Return the [X, Y] coordinate for the center point of the cell that contains the specified text.  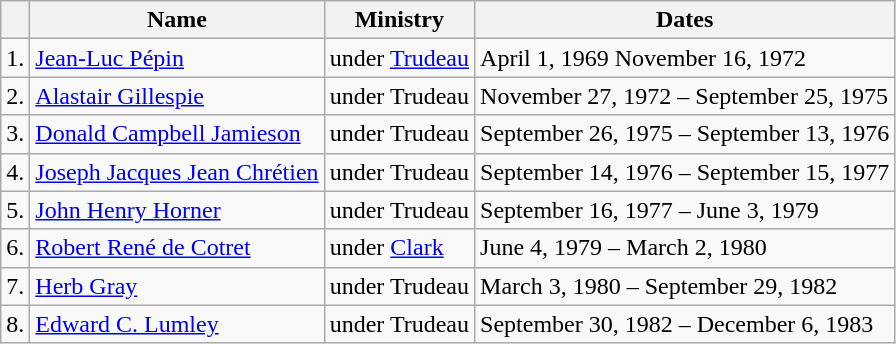
7. [16, 286]
4. [16, 172]
8. [16, 324]
Joseph Jacques Jean Chrétien [177, 172]
April 1, 1969 November 16, 1972 [685, 58]
June 4, 1979 – March 2, 1980 [685, 248]
September 26, 1975 – September 13, 1976 [685, 134]
Donald Campbell Jamieson [177, 134]
September 16, 1977 – June 3, 1979 [685, 210]
6. [16, 248]
3. [16, 134]
5. [16, 210]
November 27, 1972 – September 25, 1975 [685, 96]
Jean-Luc Pépin [177, 58]
March 3, 1980 – September 29, 1982 [685, 286]
Robert René de Cotret [177, 248]
Alastair Gillespie [177, 96]
Herb Gray [177, 286]
2. [16, 96]
Ministry [399, 20]
September 30, 1982 – December 6, 1983 [685, 324]
under Clark [399, 248]
John Henry Horner [177, 210]
Dates [685, 20]
Name [177, 20]
1. [16, 58]
Edward C. Lumley [177, 324]
September 14, 1976 – September 15, 1977 [685, 172]
